Determine the [x, y] coordinate at the center of the cell enclosing the given text.  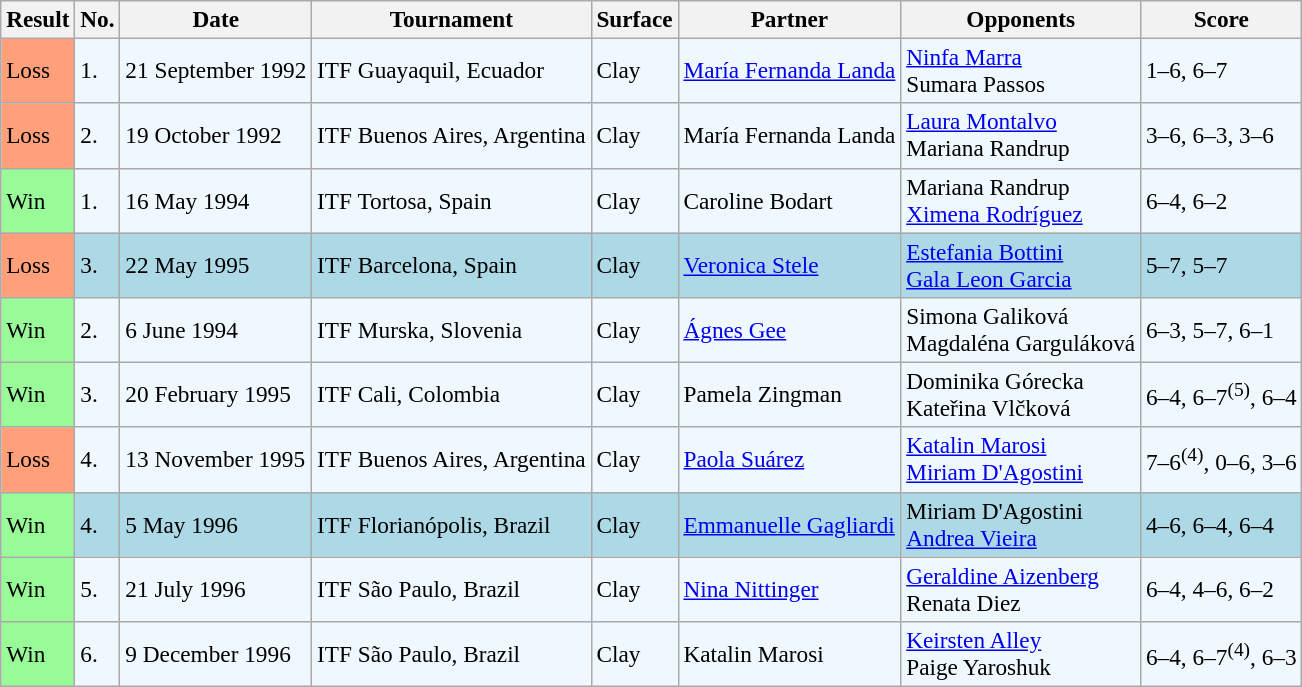
Ninfa Marra Sumara Passos [1021, 70]
No. [98, 19]
ITF Murska, Slovenia [452, 330]
ITF Tortosa, Spain [452, 200]
5. [98, 588]
6 June 1994 [216, 330]
Partner [790, 19]
Laura Montalvo Mariana Randrup [1021, 136]
Result [38, 19]
6–4, 6–2 [1222, 200]
Geraldine Aizenberg Renata Diez [1021, 588]
6–4, 6–7(5), 6–4 [1222, 394]
Caroline Bodart [790, 200]
1–6, 6–7 [1222, 70]
6–4, 4–6, 6–2 [1222, 588]
Emmanuelle Gagliardi [790, 524]
19 October 1992 [216, 136]
Katalin Marosi [790, 654]
Score [1222, 19]
Opponents [1021, 19]
21 July 1996 [216, 588]
Dominika Górecka Kateřina Vlčková [1021, 394]
ITF Guayaquil, Ecuador [452, 70]
4–6, 6–4, 6–4 [1222, 524]
ITF Cali, Colombia [452, 394]
ITF Florianópolis, Brazil [452, 524]
Estefania Bottini Gala Leon Garcia [1021, 264]
22 May 1995 [216, 264]
Paola Suárez [790, 460]
6. [98, 654]
13 November 1995 [216, 460]
20 February 1995 [216, 394]
Simona Galiková Magdaléna Garguláková [1021, 330]
16 May 1994 [216, 200]
Surface [634, 19]
Keirsten Alley Paige Yaroshuk [1021, 654]
3–6, 6–3, 3–6 [1222, 136]
ITF Barcelona, Spain [452, 264]
5 May 1996 [216, 524]
Pamela Zingman [790, 394]
Date [216, 19]
5–7, 5–7 [1222, 264]
Mariana Randrup Ximena Rodríguez [1021, 200]
Katalin Marosi Miriam D'Agostini [1021, 460]
21 September 1992 [216, 70]
Nina Nittinger [790, 588]
Veronica Stele [790, 264]
6–3, 5–7, 6–1 [1222, 330]
9 December 1996 [216, 654]
7–6(4), 0–6, 3–6 [1222, 460]
Tournament [452, 19]
6–4, 6–7(4), 6–3 [1222, 654]
Ágnes Gee [790, 330]
Miriam D'Agostini Andrea Vieira [1021, 524]
